Find where the given text appears and provide that cell's center as [x, y] coordinate. 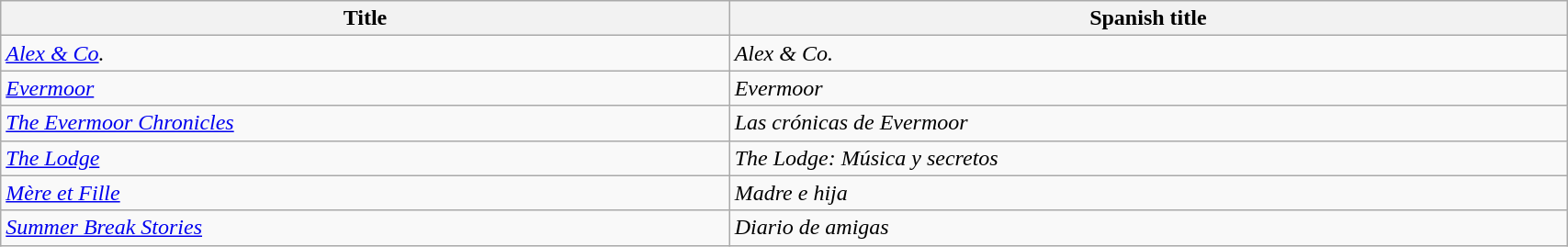
Summer Break Stories [366, 228]
The Lodge [366, 158]
Madre e hija [1148, 193]
The Evermoor Chronicles [366, 123]
Title [366, 18]
Las crónicas de Evermoor [1148, 123]
Diario de amigas [1148, 228]
The Lodge: Música y secretos [1148, 158]
Spanish title [1148, 18]
Mère et Fille [366, 193]
